Locate the cell with the specified text and output its (x, y) center coordinate. 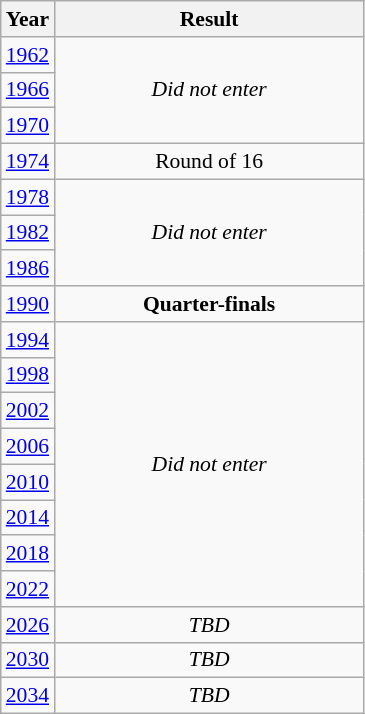
1994 (28, 340)
Year (28, 19)
Round of 16 (209, 162)
1974 (28, 162)
1982 (28, 233)
1970 (28, 126)
2022 (28, 589)
2034 (28, 696)
Quarter-finals (209, 304)
1966 (28, 90)
2018 (28, 554)
2014 (28, 518)
1998 (28, 375)
1978 (28, 197)
2030 (28, 660)
2026 (28, 625)
2002 (28, 411)
1962 (28, 55)
1986 (28, 269)
2010 (28, 482)
1990 (28, 304)
Result (209, 19)
2006 (28, 447)
